Identify which cell holds the provided text, then report its [X, Y] central coordinate. 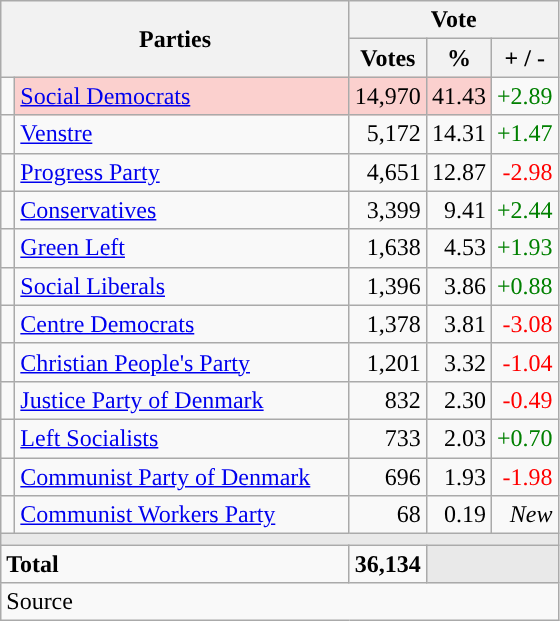
696 [388, 477]
832 [388, 400]
+1.47 [524, 134]
Social Democrats [182, 96]
Communist Workers Party [182, 515]
68 [388, 515]
Vote [454, 20]
2.30 [458, 400]
Christian People's Party [182, 362]
+0.88 [524, 286]
14,970 [388, 96]
733 [388, 438]
Social Liberals [182, 286]
9.41 [458, 210]
-0.49 [524, 400]
12.87 [458, 172]
New [524, 515]
1,378 [388, 324]
0.19 [458, 515]
+2.44 [524, 210]
4,651 [388, 172]
Justice Party of Denmark [182, 400]
+1.93 [524, 248]
36,134 [388, 564]
Source [280, 602]
+0.70 [524, 438]
-1.04 [524, 362]
41.43 [458, 96]
Conservatives [182, 210]
Green Left [182, 248]
Total [176, 564]
-2.98 [524, 172]
4.53 [458, 248]
+ / - [524, 58]
2.03 [458, 438]
Venstre [182, 134]
% [458, 58]
1,396 [388, 286]
3.32 [458, 362]
1.93 [458, 477]
3,399 [388, 210]
3.86 [458, 286]
-3.08 [524, 324]
5,172 [388, 134]
+2.89 [524, 96]
Parties [176, 39]
Left Socialists [182, 438]
-1.98 [524, 477]
3.81 [458, 324]
Progress Party [182, 172]
Votes [388, 58]
1,201 [388, 362]
1,638 [388, 248]
14.31 [458, 134]
Communist Party of Denmark [182, 477]
Centre Democrats [182, 324]
